Output the (x, y) coordinate of the center of the cell containing the given text.  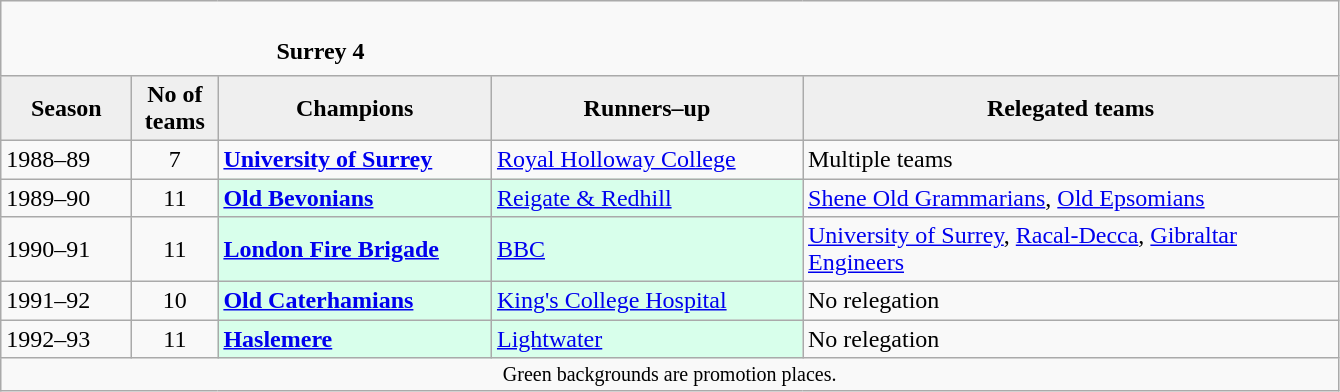
University of Surrey, Racal-Decca, Gibraltar Engineers (1070, 250)
Multiple teams (1070, 159)
Reigate & Redhill (646, 197)
Old Caterhamians (355, 301)
1988–89 (66, 159)
Champions (355, 108)
BBC (646, 250)
1990–91 (66, 250)
University of Surrey (355, 159)
Lightwater (646, 339)
10 (175, 301)
Relegated teams (1070, 108)
London Fire Brigade (355, 250)
Shene Old Grammarians, Old Epsomians (1070, 197)
Royal Holloway College (646, 159)
7 (175, 159)
No of teams (175, 108)
1992–93 (66, 339)
1991–92 (66, 301)
1989–90 (66, 197)
Green backgrounds are promotion places. (670, 374)
Old Bevonians (355, 197)
Season (66, 108)
Haslemere (355, 339)
King's College Hospital (646, 301)
Runners–up (646, 108)
